Output the (X, Y) coordinate of the center of the cell containing the given text.  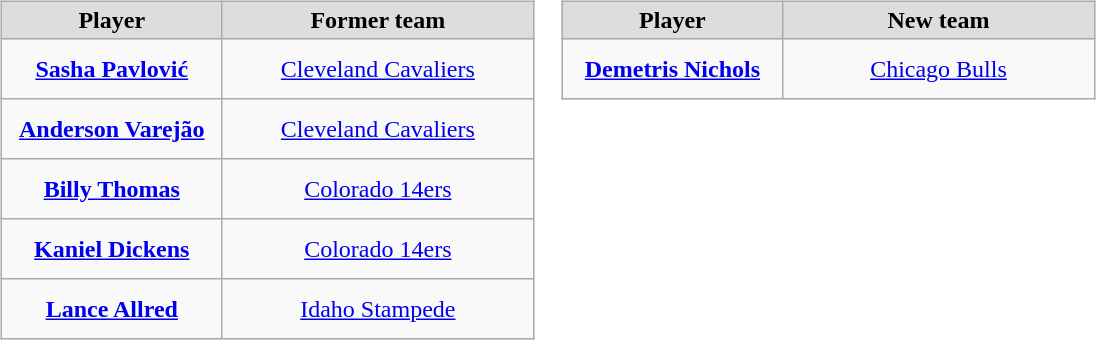
Sasha Pavlović (112, 69)
Idaho Stampede (378, 309)
Billy Thomas (112, 189)
Former team (378, 20)
New team (938, 20)
Lance Allred (112, 309)
Demetris Nichols (672, 69)
Anderson Varejão (112, 129)
Kaniel Dickens (112, 249)
Chicago Bulls (938, 69)
